Pinpoint the cell where the given text exists, returning its (x, y) midpoint coordinate. 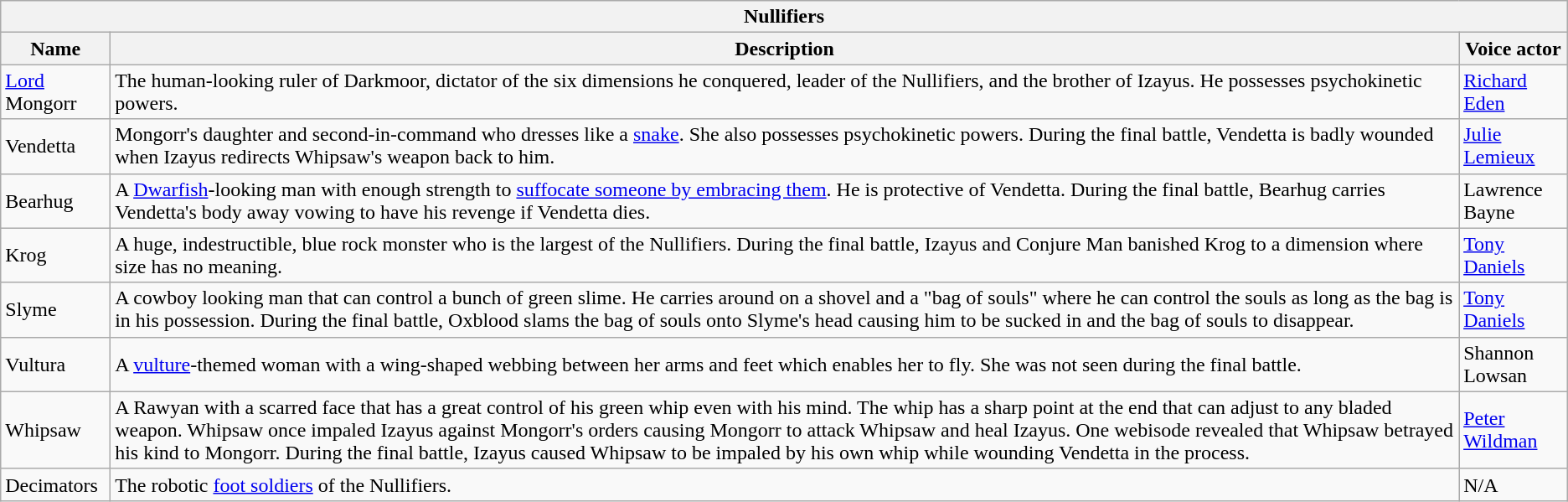
Krog (55, 255)
Bearhug (55, 201)
Peter Wildman (1514, 430)
Lord Mongorr (55, 92)
Lawrence Bayne (1514, 201)
Vendetta (55, 146)
Whipsaw (55, 430)
Shannon Lowsan (1514, 364)
Julie Lemieux (1514, 146)
N/A (1514, 484)
Vultura (55, 364)
Decimators (55, 484)
The robotic foot soldiers of the Nullifiers. (785, 484)
Slyme (55, 310)
Name (55, 49)
A vulture-themed woman with a wing-shaped webbing between her arms and feet which enables her to fly. She was not seen during the final battle. (785, 364)
Nullifiers (784, 17)
Richard Eden (1514, 92)
Voice actor (1514, 49)
Description (785, 49)
